Capture the cell that displays the provided text and extract its (X, Y) central coordinate. 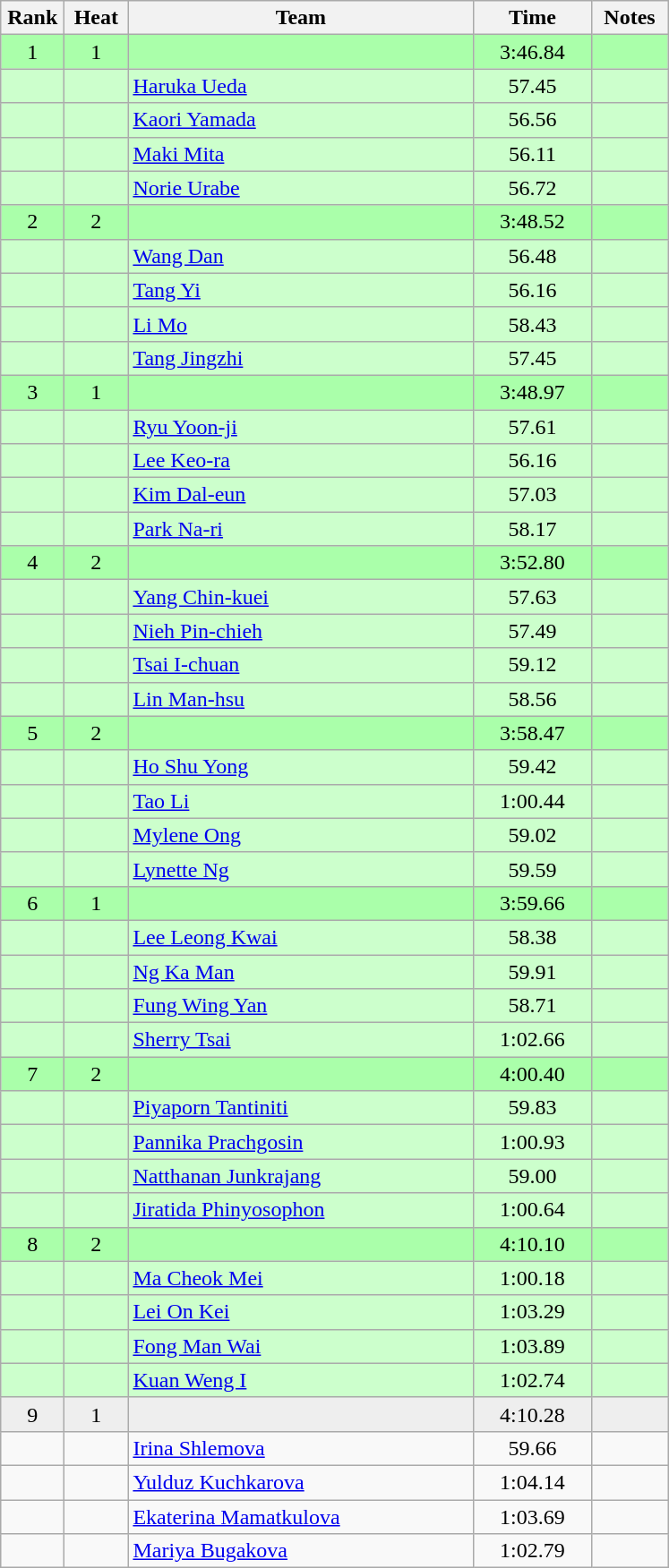
Norie Urabe (301, 188)
1:00.44 (532, 801)
Tang Jingzhi (301, 358)
59.00 (532, 1176)
Nieh Pin-chieh (301, 631)
4:00.40 (532, 1074)
Heat (97, 18)
8 (32, 1244)
56.48 (532, 256)
Ho Shu Yong (301, 767)
1:03.29 (532, 1312)
Haruka Ueda (301, 86)
56.11 (532, 154)
7 (32, 1074)
1:03.89 (532, 1346)
4:10.10 (532, 1244)
Lynette Ng (301, 869)
4:10.28 (532, 1414)
5 (32, 733)
Jiratida Phinyosophon (301, 1210)
Lee Leong Kwai (301, 937)
Lin Man-hsu (301, 699)
Kaori Yamada (301, 120)
59.91 (532, 971)
Park Na-ri (301, 529)
1:02.66 (532, 1040)
3:48.52 (532, 222)
3:46.84 (532, 52)
Wang Dan (301, 256)
59.02 (532, 835)
Team (301, 18)
Irina Shlemova (301, 1448)
58.17 (532, 529)
Ng Ka Man (301, 971)
Time (532, 18)
Maki Mita (301, 154)
57.63 (532, 597)
Fung Wing Yan (301, 1006)
57.49 (532, 631)
58.71 (532, 1006)
Pannika Prachgosin (301, 1142)
Mylene Ong (301, 835)
1:00.18 (532, 1278)
1:02.74 (532, 1380)
Mariya Bugakova (301, 1551)
56.56 (532, 120)
1:03.69 (532, 1517)
57.03 (532, 495)
Ryu Yoon-ji (301, 427)
Sherry Tsai (301, 1040)
59.66 (532, 1448)
58.38 (532, 937)
Fong Man Wai (301, 1346)
Notes (630, 18)
3:58.47 (532, 733)
1:00.93 (532, 1142)
59.59 (532, 869)
Lei On Kei (301, 1312)
58.43 (532, 324)
Tsai I-chuan (301, 665)
Piyaporn Tantiniti (301, 1108)
9 (32, 1414)
59.83 (532, 1108)
Yang Chin-kuei (301, 597)
Tao Li (301, 801)
59.42 (532, 767)
59.12 (532, 665)
6 (32, 903)
Rank (32, 18)
1:02.79 (532, 1551)
3:48.97 (532, 392)
56.72 (532, 188)
Ekaterina Mamatkulova (301, 1517)
58.56 (532, 699)
Tang Yi (301, 290)
Ma Cheok Mei (301, 1278)
1:00.64 (532, 1210)
4 (32, 563)
1:04.14 (532, 1482)
57.61 (532, 427)
Lee Keo-ra (301, 461)
3:52.80 (532, 563)
Natthanan Junkrajang (301, 1176)
3:59.66 (532, 903)
Yulduz Kuchkarova (301, 1482)
Kim Dal-eun (301, 495)
Li Mo (301, 324)
3 (32, 392)
Kuan Weng I (301, 1380)
